For the text-containing cell, return its midpoint in (x, y) coordinate format. 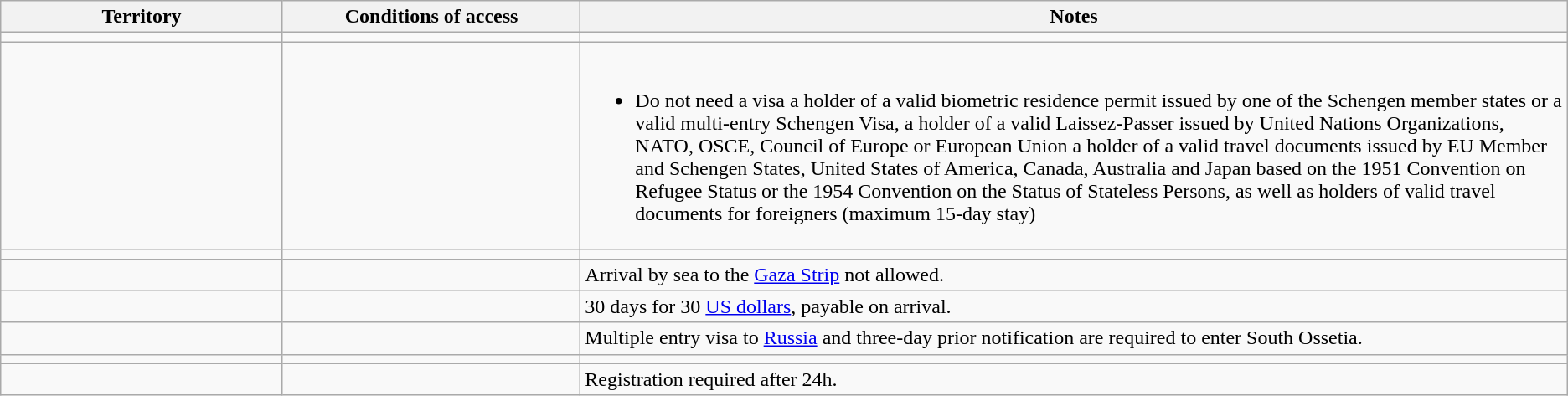
Multiple entry visa to Russia and three-day prior notification are required to enter South Ossetia. (1074, 338)
Conditions of access (431, 17)
Registration required after 24h. (1074, 379)
Notes (1074, 17)
Territory (142, 17)
Arrival by sea to the Gaza Strip not allowed. (1074, 275)
30 days for 30 US dollars, payable on arrival. (1074, 306)
